Determine the [X, Y] coordinate at the center of the cell enclosing the given text.  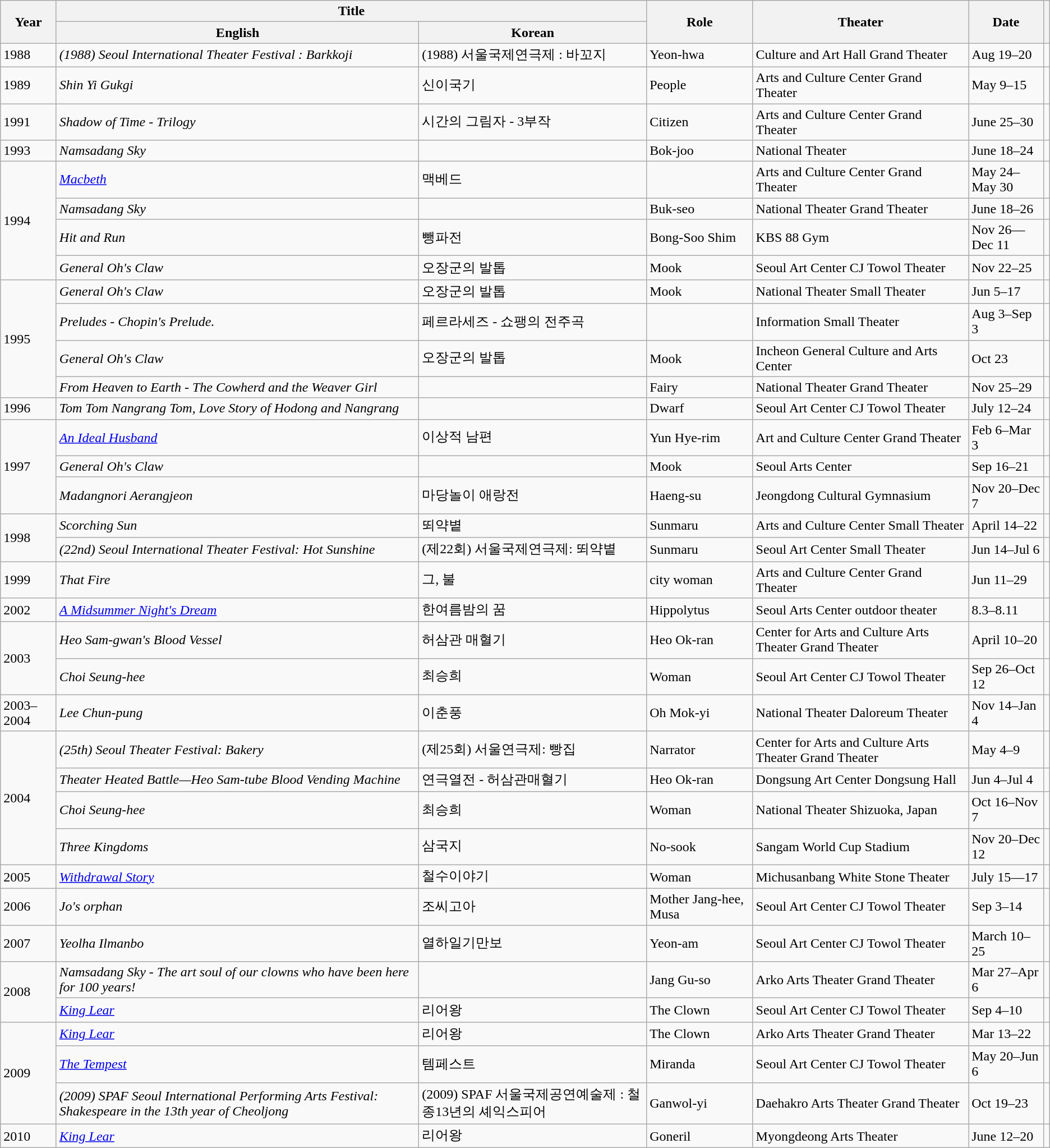
National Theater Daloreum Theater [860, 713]
April 14–22 [1006, 525]
Jo's orphan [237, 907]
연극열전 - 허삼관매혈기 [533, 780]
2006 [29, 907]
Art and Culture Center Grand Theater [860, 438]
June 18–26 [1006, 209]
An Ideal Husband [237, 438]
KBS 88 Gym [860, 238]
뙤약볕 [533, 525]
Heo Sam-gwan's Blood Vessel [237, 640]
1996 [29, 408]
Nov 26—Dec 11 [1006, 238]
(2009) SPAF 서울국제공연예술제 : 철종13년의 셰익스피어 [533, 1103]
May 20–Jun 6 [1006, 1064]
철수이야기 [533, 876]
Sangam World Cup Stadium [860, 846]
Sep 26–Oct 12 [1006, 677]
1995 [29, 339]
2002 [29, 610]
Seoul Arts Center outdoor theater [860, 610]
조씨고아 [533, 907]
Seoul Arts Center [860, 466]
Mar 13–22 [1006, 1034]
Preludes - Chopin's Prelude. [237, 322]
(22nd) Seoul International Theater Festival: Hot Sunshine [237, 550]
허삼관 매혈기 [533, 640]
Bong-Soo Shim [700, 238]
Yeon-am [700, 944]
2010 [29, 1136]
April 10–20 [1006, 640]
(25th) Seoul Theater Festival: Bakery [237, 750]
1998 [29, 538]
1999 [29, 579]
Aug 3–Sep 3 [1006, 322]
Incheon General Culture and Arts Center [860, 358]
(1988) Seoul International Theater Festival : Barkkoji [237, 55]
1989 [29, 85]
8.3–8.11 [1006, 610]
Arts and Culture Center Small Theater [860, 525]
Nov 22–25 [1006, 268]
English [237, 33]
Haeng-su [700, 495]
National Theater [860, 151]
Namsadang Sky - The art soul of our clowns who have been here for 100 years! [237, 980]
Information Small Theater [860, 322]
이춘풍 [533, 713]
Theater Heated Battle—Heo Sam-tube Blood Vending Machine [237, 780]
한여름밤의 꿈 [533, 610]
2004 [29, 798]
Feb 6–Mar 3 [1006, 438]
템페스트 [533, 1064]
삼국지 [533, 846]
1988 [29, 55]
2009 [29, 1073]
Mother Jang-hee, Musa [700, 907]
Lee Chun-pung [237, 713]
Ganwol-yi [700, 1103]
Aug 19–20 [1006, 55]
2008 [29, 992]
Tom Tom Nangrang Tom, Love Story of Hodong and Nangrang [237, 408]
1997 [29, 466]
Title [351, 11]
Culture and Art Hall Grand Theater [860, 55]
No-sook [700, 846]
Jang Gu-so [700, 980]
Sep 16–21 [1006, 466]
Seoul Art Center Small Theater [860, 550]
Dongsung Art Center Dongsung Hall [860, 780]
Hippolytus [700, 610]
Bok-joo [700, 151]
페르라세즈 - 쇼팽의 전주곡 [533, 322]
Nov 20–Dec 12 [1006, 846]
Narrator [700, 750]
Withdrawal Story [237, 876]
Oct 23 [1006, 358]
(2009) SPAF Seoul International Performing Arts Festival: Shakespeare in the 13th year of Cheoljong [237, 1103]
March 10–25 [1006, 944]
Jun 5–17 [1006, 292]
Hit and Run [237, 238]
People [700, 85]
Three Kingdoms [237, 846]
1991 [29, 121]
Korean [533, 33]
National Theater Shizuoka, Japan [860, 810]
Buk-seo [700, 209]
(제22회) 서울국제연극제: 뙤약볕 [533, 550]
Oh Mok-yi [700, 713]
Michusanbang White Stone Theater [860, 876]
시간의 그림자 - 3부작 [533, 121]
Yeon-hwa [700, 55]
1993 [29, 151]
2005 [29, 876]
Year [29, 22]
Nov 25–29 [1006, 387]
Dwarf [700, 408]
That Fire [237, 579]
Shadow of Time - Trilogy [237, 121]
July 12–24 [1006, 408]
신이국기 [533, 85]
From Heaven to Earth - The Cowherd and the Weaver Girl [237, 387]
이상적 남편 [533, 438]
2007 [29, 944]
A Midsummer Night's Dream [237, 610]
July 15—17 [1006, 876]
Role [700, 22]
(1988) 서울국제연극제 : 바꼬지 [533, 55]
Madangnori Aerangjeon [237, 495]
Daehakro Arts Theater Grand Theater [860, 1103]
Macbeth [237, 180]
Oct 16–Nov 7 [1006, 810]
Sep 3–14 [1006, 907]
city woman [700, 579]
Citizen [700, 121]
Myongdeong Arts Theater [860, 1136]
Yeolha Ilmanbo [237, 944]
마당놀이 애랑전 [533, 495]
National Theater Small Theater [860, 292]
Sep 4–10 [1006, 1010]
뺑파전 [533, 238]
2003 [29, 658]
Jun 14–Jul 6 [1006, 550]
June 18–24 [1006, 151]
그, 불 [533, 579]
June 25–30 [1006, 121]
May 24–May 30 [1006, 180]
Mar 27–Apr 6 [1006, 980]
Nov 20–Dec 7 [1006, 495]
Nov 14–Jan 4 [1006, 713]
Yun Hye-rim [700, 438]
May 4–9 [1006, 750]
Oct 19–23 [1006, 1103]
Fairy [700, 387]
May 9–15 [1006, 85]
(제25회) 서울연극제: 빵집 [533, 750]
June 12–20 [1006, 1136]
Jun 4–Jul 4 [1006, 780]
The Tempest [237, 1064]
Shin Yi Gukgi [237, 85]
Goneril [700, 1136]
1994 [29, 221]
맥베드 [533, 180]
Scorching Sun [237, 525]
Jeongdong Cultural Gymnasium [860, 495]
열하일기만보 [533, 944]
Date [1006, 22]
Jun 11–29 [1006, 579]
Theater [860, 22]
Miranda [700, 1064]
2003–2004 [29, 713]
